Extract the [x, y] coordinate from the center of the cell holding the provided text.  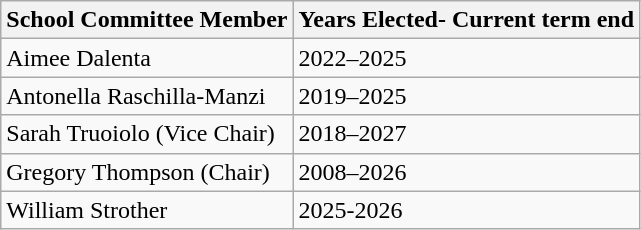
Gregory Thompson (Chair) [147, 172]
Aimee Dalenta [147, 58]
2018–2027 [466, 134]
Sarah Truoiolo (Vice Chair) [147, 134]
Years Elected- Current term end [466, 20]
2025-2026 [466, 210]
School Committee Member [147, 20]
2022–2025 [466, 58]
Antonella Raschilla-Manzi [147, 96]
2019–2025 [466, 96]
William Strother [147, 210]
2008–2026 [466, 172]
